Extract the [X, Y] coordinate from the center of the cell holding the provided text.  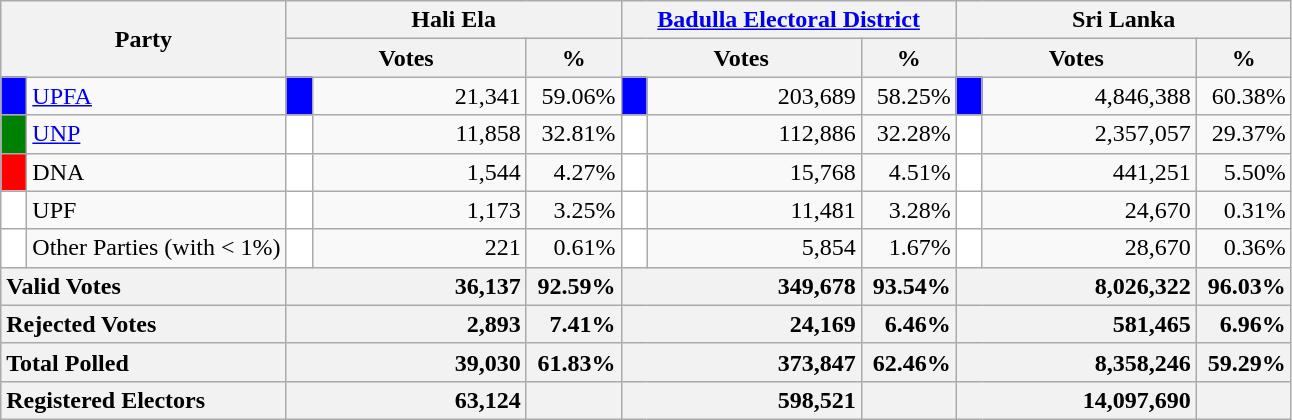
DNA [156, 172]
349,678 [741, 286]
32.28% [908, 134]
Sri Lanka [1124, 20]
32.81% [574, 134]
Party [144, 39]
1,544 [419, 172]
5,854 [754, 248]
441,251 [1089, 172]
1.67% [908, 248]
112,886 [754, 134]
15,768 [754, 172]
581,465 [1076, 324]
Registered Electors [144, 400]
Valid Votes [144, 286]
93.54% [908, 286]
0.36% [1244, 248]
Rejected Votes [144, 324]
59.29% [1244, 362]
3.25% [574, 210]
60.38% [1244, 96]
63,124 [406, 400]
2,357,057 [1089, 134]
0.31% [1244, 210]
Total Polled [144, 362]
Badulla Electoral District [788, 20]
39,030 [406, 362]
11,858 [419, 134]
2,893 [406, 324]
8,358,246 [1076, 362]
92.59% [574, 286]
4.51% [908, 172]
96.03% [1244, 286]
UPFA [156, 96]
598,521 [741, 400]
61.83% [574, 362]
4,846,388 [1089, 96]
24,670 [1089, 210]
36,137 [406, 286]
Hali Ela [454, 20]
6.46% [908, 324]
59.06% [574, 96]
UPF [156, 210]
0.61% [574, 248]
7.41% [574, 324]
24,169 [741, 324]
6.96% [1244, 324]
4.27% [574, 172]
221 [419, 248]
UNP [156, 134]
28,670 [1089, 248]
5.50% [1244, 172]
Other Parties (with < 1%) [156, 248]
21,341 [419, 96]
203,689 [754, 96]
3.28% [908, 210]
373,847 [741, 362]
8,026,322 [1076, 286]
62.46% [908, 362]
14,097,690 [1076, 400]
58.25% [908, 96]
1,173 [419, 210]
11,481 [754, 210]
29.37% [1244, 134]
